Pinpoint the cell where the given text exists, returning its (x, y) midpoint coordinate. 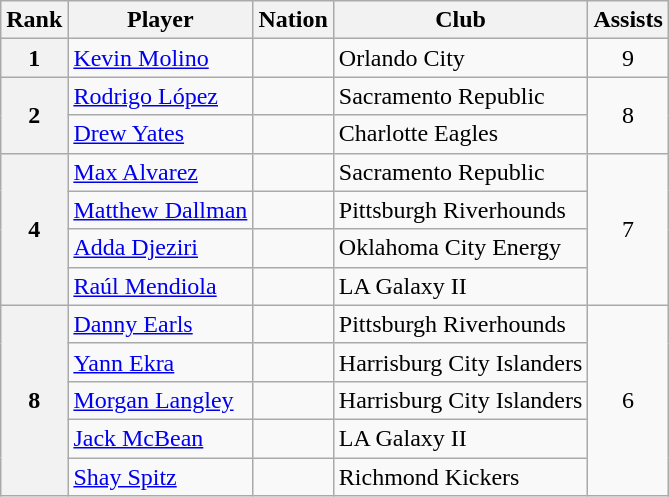
Orlando City (460, 58)
Assists (628, 20)
4 (34, 229)
Oklahoma City Energy (460, 248)
Jack McBean (160, 438)
Drew Yates (160, 134)
Rank (34, 20)
Morgan Langley (160, 400)
Yann Ekra (160, 362)
Adda Djeziri (160, 248)
Max Alvarez (160, 172)
9 (628, 58)
1 (34, 58)
6 (628, 400)
Club (460, 20)
Danny Earls (160, 324)
Kevin Molino (160, 58)
Shay Spitz (160, 477)
7 (628, 229)
2 (34, 115)
Rodrigo López (160, 96)
Matthew Dallman (160, 210)
Raúl Mendiola (160, 286)
Nation (293, 20)
Richmond Kickers (460, 477)
Charlotte Eagles (460, 134)
Player (160, 20)
